For the text-containing cell, return its midpoint in (X, Y) coordinate format. 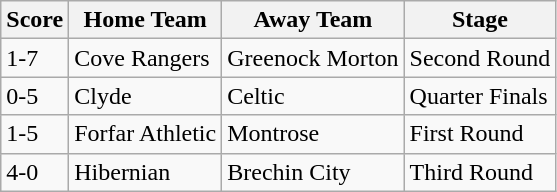
Hibernian (146, 172)
Cove Rangers (146, 58)
Score (35, 20)
Forfar Athletic (146, 134)
1-7 (35, 58)
Brechin City (313, 172)
Second Round (480, 58)
Third Round (480, 172)
Montrose (313, 134)
First Round (480, 134)
Quarter Finals (480, 96)
0-5 (35, 96)
1-5 (35, 134)
Celtic (313, 96)
Greenock Morton (313, 58)
Stage (480, 20)
Clyde (146, 96)
Away Team (313, 20)
4-0 (35, 172)
Home Team (146, 20)
